Return (X, Y) of the center of cell containing provided text 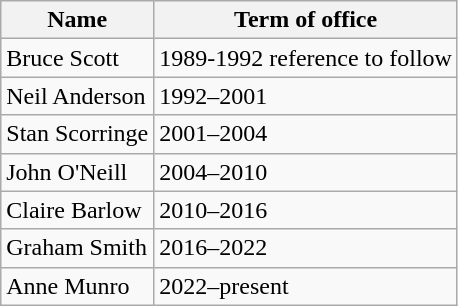
1989-1992 reference to follow (306, 58)
2010–2016 (306, 210)
Anne Munro (78, 286)
John O'Neill (78, 172)
2004–2010 (306, 172)
2001–2004 (306, 134)
2016–2022 (306, 248)
2022–present (306, 286)
Neil Anderson (78, 96)
Graham Smith (78, 248)
1992–2001 (306, 96)
Claire Barlow (78, 210)
Term of office (306, 20)
Stan Scorringe (78, 134)
Bruce Scott (78, 58)
Name (78, 20)
